Return (X, Y) of the center of cell containing provided text 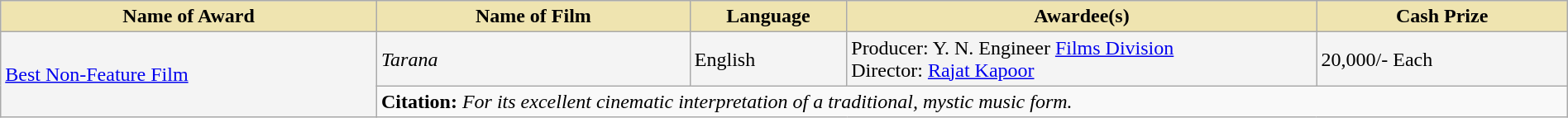
Name of Film (533, 17)
Best Non-Feature Film (189, 74)
Tarana (533, 59)
20,000/- Each (1442, 59)
Producer: Y. N. Engineer Films DivisionDirector: Rajat Kapoor (1082, 59)
Cash Prize (1442, 17)
Citation: For its excellent cinematic interpretation of a traditional, mystic music form. (972, 101)
English (767, 59)
Name of Award (189, 17)
Awardee(s) (1082, 17)
Language (767, 17)
